Capture the cell that displays the provided text and extract its (X, Y) central coordinate. 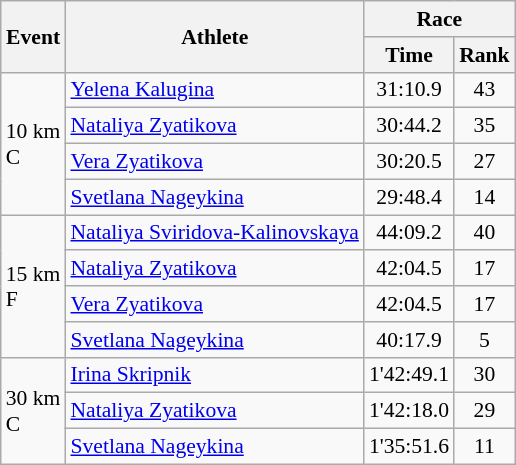
Event (34, 36)
35 (484, 126)
40 (484, 233)
40:17.9 (409, 340)
15 km F (34, 286)
30:44.2 (409, 126)
Rank (484, 55)
1'42:18.0 (409, 411)
10 km C (34, 143)
5 (484, 340)
43 (484, 90)
31:10.9 (409, 90)
Yelena Kalugina (214, 90)
1'42:49.1 (409, 375)
30 km C (34, 410)
Athlete (214, 36)
29:48.4 (409, 197)
1'35:51.6 (409, 447)
Time (409, 55)
29 (484, 411)
14 (484, 197)
Race (440, 19)
27 (484, 162)
Nataliya Sviridova-Kalinovskaya (214, 233)
30 (484, 375)
Irina Skripnik (214, 375)
44:09.2 (409, 233)
30:20.5 (409, 162)
11 (484, 447)
